Find where the given text appears and provide that cell's center as (x, y) coordinate. 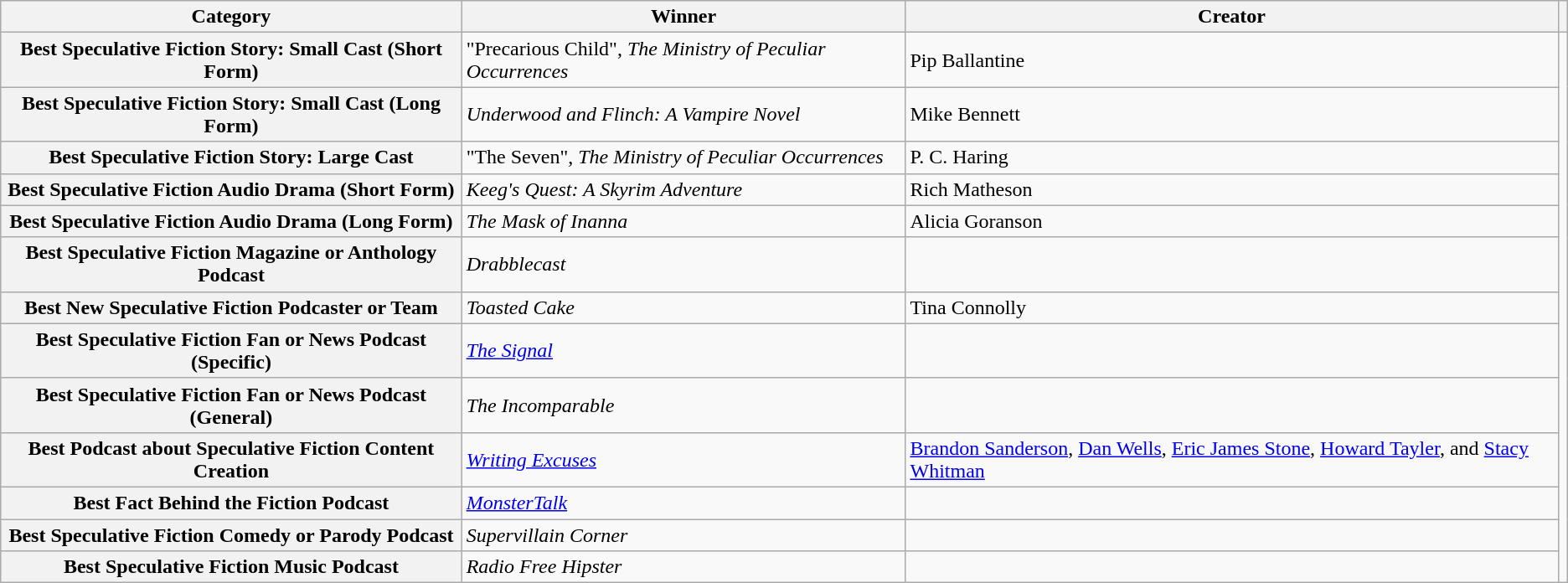
Best Speculative Fiction Fan or News Podcast (Specific) (231, 350)
"Precarious Child", The Ministry of Peculiar Occurrences (683, 60)
Creator (1231, 17)
The Signal (683, 350)
Best Speculative Fiction Story: Large Cast (231, 157)
Underwood and Flinch: A Vampire Novel (683, 114)
Best Speculative Fiction Audio Drama (Short Form) (231, 189)
Brandon Sanderson, Dan Wells, Eric James Stone, Howard Tayler, and Stacy Whitman (1231, 459)
Supervillain Corner (683, 535)
Best New Speculative Fiction Podcaster or Team (231, 307)
The Incomparable (683, 405)
Best Speculative Fiction Comedy or Parody Podcast (231, 535)
Best Fact Behind the Fiction Podcast (231, 503)
Toasted Cake (683, 307)
Best Speculative Fiction Music Podcast (231, 567)
Best Speculative Fiction Story: Small Cast (Short Form) (231, 60)
Drabblecast (683, 265)
Best Speculative Fiction Magazine or Anthology Podcast (231, 265)
Category (231, 17)
The Mask of Inanna (683, 221)
MonsterTalk (683, 503)
Tina Connolly (1231, 307)
P. C. Haring (1231, 157)
Best Speculative Fiction Story: Small Cast (Long Form) (231, 114)
Mike Bennett (1231, 114)
Pip Ballantine (1231, 60)
Keeg's Quest: A Skyrim Adventure (683, 189)
Winner (683, 17)
Rich Matheson (1231, 189)
Radio Free Hipster (683, 567)
Alicia Goranson (1231, 221)
"The Seven", The Ministry of Peculiar Occurrences (683, 157)
Best Speculative Fiction Fan or News Podcast (General) (231, 405)
Best Speculative Fiction Audio Drama (Long Form) (231, 221)
Writing Excuses (683, 459)
Best Podcast about Speculative Fiction Content Creation (231, 459)
